Scan for the cell matching the given text and deliver its [x, y] coordinate at center. 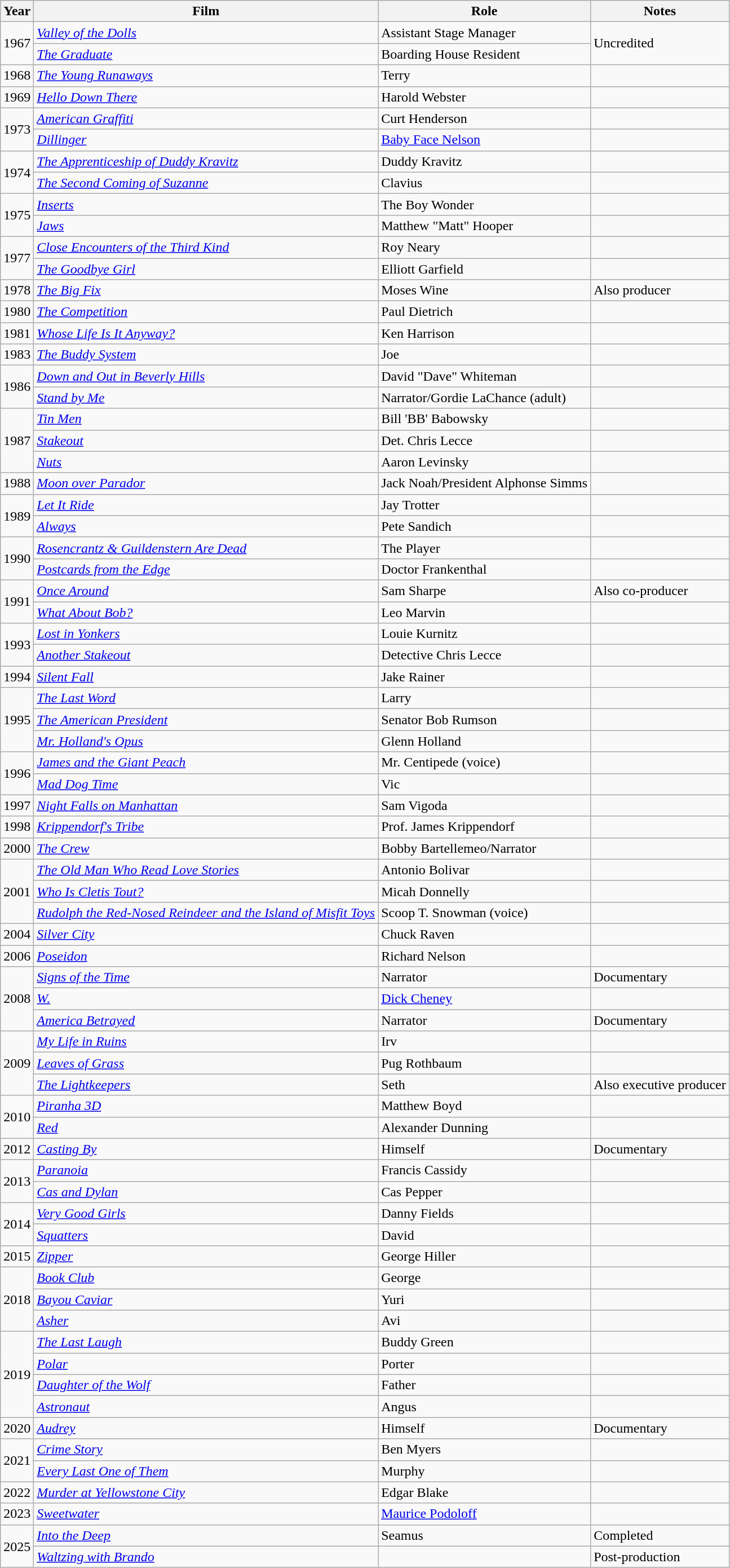
The Second Coming of Suzanne [206, 183]
The Big Fix [206, 290]
Aaron Levinsky [485, 462]
Valley of the Dolls [206, 33]
Francis Cassidy [485, 1170]
Inserts [206, 204]
Also co-producer [660, 591]
Larry [485, 698]
Hello Down There [206, 97]
The Apprenticeship of Duddy Kravitz [206, 161]
Edgar Blake [485, 1492]
2019 [17, 1375]
Piranha 3D [206, 1106]
Notes [660, 11]
Alexander Dunning [485, 1127]
Micah Donnelly [485, 891]
1981 [17, 333]
Let It Ride [206, 505]
Book Club [206, 1278]
Jack Noah/President Alphonse Simms [485, 483]
2009 [17, 1063]
Boarding House Resident [485, 54]
Sam Sharpe [485, 591]
Scoop T. Snowman (voice) [485, 913]
Completed [660, 1535]
Chuck Raven [485, 934]
Cas Pepper [485, 1192]
Crime Story [206, 1450]
Another Stakeout [206, 655]
The Goodbye Girl [206, 269]
Pete Sandich [485, 526]
The Young Runaways [206, 76]
Curt Henderson [485, 118]
2015 [17, 1256]
Night Falls on Manhattan [206, 805]
Nuts [206, 462]
Silver City [206, 934]
Murphy [485, 1471]
Tin Men [206, 419]
Bobby Bartellemeo/Narrator [485, 848]
Louie Kurnitz [485, 634]
David "Dave" Whiteman [485, 376]
Terry [485, 76]
Senator Bob Rumson [485, 720]
2013 [17, 1181]
1989 [17, 516]
Into the Deep [206, 1535]
Casting By [206, 1149]
Baby Face Nelson [485, 140]
Post-production [660, 1557]
W. [206, 999]
Dillinger [206, 140]
The Competition [206, 312]
Always [206, 526]
1969 [17, 97]
Seth [485, 1085]
The Last Laugh [206, 1342]
1987 [17, 441]
2001 [17, 891]
Ben Myers [485, 1450]
Jaws [206, 226]
2023 [17, 1514]
Stand by Me [206, 398]
Narrator/Gordie LaChance (adult) [485, 398]
1986 [17, 387]
1977 [17, 258]
Krippendorf's Tribe [206, 827]
Silent Fall [206, 677]
Postcards from the Edge [206, 569]
Zipper [206, 1256]
The Graduate [206, 54]
Elliott Garfield [485, 269]
Squatters [206, 1235]
The Crew [206, 848]
Mr. Centipede (voice) [485, 763]
2012 [17, 1149]
1996 [17, 773]
Moon over Parador [206, 483]
Astronaut [206, 1407]
Close Encounters of the Third Kind [206, 247]
The Last Word [206, 698]
2022 [17, 1492]
Leo Marvin [485, 612]
American Graffiti [206, 118]
Danny Fields [485, 1213]
2006 [17, 956]
George [485, 1278]
Also producer [660, 290]
Detective Chris Lecce [485, 655]
1980 [17, 312]
1998 [17, 827]
Sweetwater [206, 1514]
Asher [206, 1321]
Murder at Yellowstone City [206, 1492]
1975 [17, 215]
Det. Chris Lecce [485, 441]
1994 [17, 677]
Uncredited [660, 43]
The Buddy System [206, 355]
Duddy Kravitz [485, 161]
Assistant Stage Manager [485, 33]
America Betrayed [206, 1020]
Jake Rainer [485, 677]
Seamus [485, 1535]
Down and Out in Beverly Hills [206, 376]
1995 [17, 720]
2018 [17, 1299]
Sam Vigoda [485, 805]
Vic [485, 784]
1978 [17, 290]
Roy Neary [485, 247]
Lost in Yonkers [206, 634]
Mr. Holland's Opus [206, 741]
Father [485, 1385]
1968 [17, 76]
Richard Nelson [485, 956]
Ken Harrison [485, 333]
Leaves of Grass [206, 1063]
David [485, 1235]
Signs of the Time [206, 977]
Role [485, 11]
Who Is Cletis Tout? [206, 891]
Glenn Holland [485, 741]
Every Last One of Them [206, 1471]
Mad Dog Time [206, 784]
Paranoia [206, 1170]
Avi [485, 1321]
Dick Cheney [485, 999]
James and the Giant Peach [206, 763]
What About Bob? [206, 612]
The Player [485, 548]
Daughter of the Wolf [206, 1385]
Paul Dietrich [485, 312]
Year [17, 11]
1974 [17, 172]
Poseidon [206, 956]
Also executive producer [660, 1085]
Irv [485, 1042]
Porter [485, 1364]
Bill 'BB' Babowsky [485, 419]
1991 [17, 601]
Matthew "Matt" Hooper [485, 226]
2000 [17, 848]
2021 [17, 1460]
The American President [206, 720]
Cas and Dylan [206, 1192]
Very Good Girls [206, 1213]
Rudolph the Red-Nosed Reindeer and the Island of Misfit Toys [206, 913]
My Life in Ruins [206, 1042]
Waltzing with Brando [206, 1557]
Angus [485, 1407]
Once Around [206, 591]
Buddy Green [485, 1342]
Moses Wine [485, 290]
Pug Rothbaum [485, 1063]
1973 [17, 129]
1988 [17, 483]
The Old Man Who Read Love Stories [206, 870]
1993 [17, 645]
2004 [17, 934]
2025 [17, 1546]
Whose Life Is It Anyway? [206, 333]
1997 [17, 805]
Matthew Boyd [485, 1106]
Prof. James Krippendorf [485, 827]
1990 [17, 558]
2014 [17, 1224]
Jay Trotter [485, 505]
Rosencrantz & Guildenstern Are Dead [206, 548]
Yuri [485, 1299]
Stakeout [206, 441]
The Lightkeepers [206, 1085]
George Hiller [485, 1256]
2010 [17, 1117]
1967 [17, 43]
Film [206, 11]
Red [206, 1127]
Harold Webster [485, 97]
Joe [485, 355]
2008 [17, 999]
1983 [17, 355]
Doctor Frankenthal [485, 569]
Bayou Caviar [206, 1299]
Maurice Podoloff [485, 1514]
Audrey [206, 1428]
Antonio Bolivar [485, 870]
The Boy Wonder [485, 204]
Polar [206, 1364]
Clavius [485, 183]
2020 [17, 1428]
